Scan for the cell matching the given text and deliver its [x, y] coordinate at center. 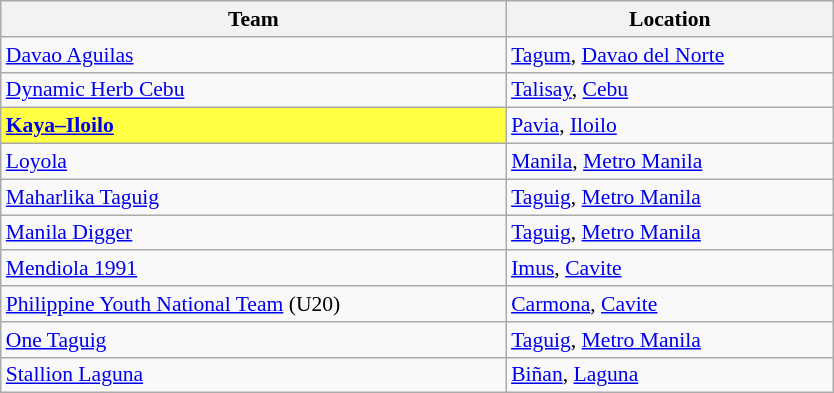
Stallion Laguna [254, 375]
Talisay, Cebu [670, 90]
Tagum, Davao del Norte [670, 55]
Mendiola 1991 [254, 269]
Location [670, 19]
Carmona, Cavite [670, 304]
One Taguig [254, 340]
Pavia, Iloilo [670, 126]
Manila, Metro Manila [670, 162]
Maharlika Taguig [254, 197]
Team [254, 19]
Biñan, Laguna [670, 375]
Davao Aguilas [254, 55]
Imus, Cavite [670, 269]
Manila Digger [254, 233]
Kaya–Iloilo [254, 126]
Loyola [254, 162]
Philippine Youth National Team (U20) [254, 304]
Dynamic Herb Cebu [254, 90]
